Output the (x, y) coordinate of the center of the cell containing the given text.  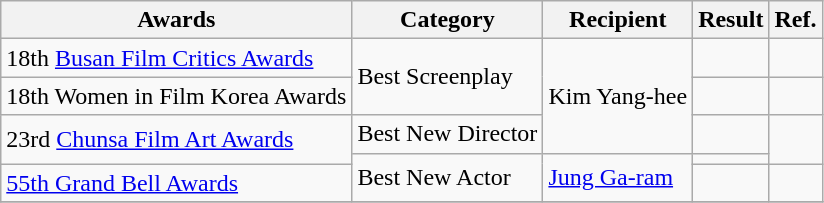
Best New Actor (448, 178)
18th Busan Film Critics Awards (176, 58)
Kim Yang-hee (618, 96)
Recipient (618, 20)
Best Screenplay (448, 77)
Jung Ga-ram (618, 178)
55th Grand Bell Awards (176, 183)
Ref. (796, 20)
18th Women in Film Korea Awards (176, 96)
Best New Director (448, 134)
Result (731, 20)
23rd Chunsa Film Art Awards (176, 140)
Category (448, 20)
Awards (176, 20)
